Extract the [x, y] coordinate from the center of the cell holding the provided text.  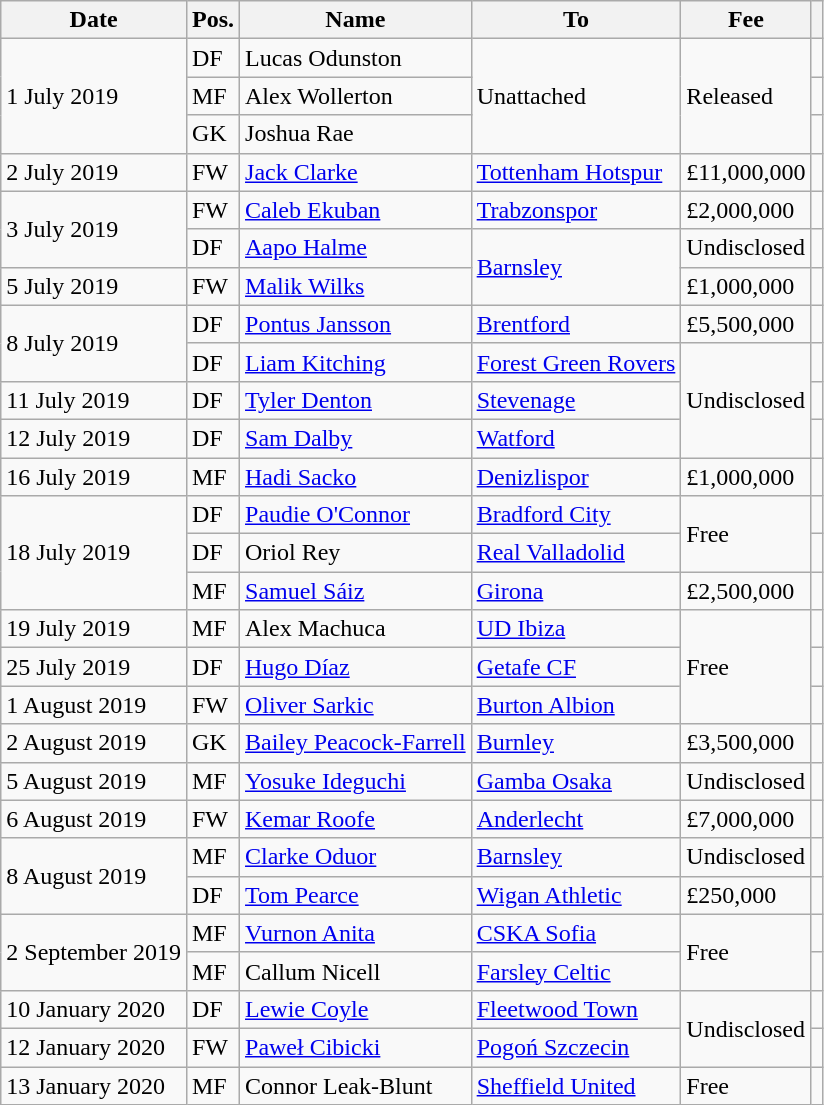
To [576, 20]
UD Ibiza [576, 629]
Name [356, 20]
18 July 2019 [94, 553]
Joshua Rae [356, 134]
25 July 2019 [94, 667]
Callum Nicell [356, 971]
Kemar Roofe [356, 819]
Clarke Oduor [356, 857]
CSKA Sofia [576, 933]
Vurnon Anita [356, 933]
Unattached [576, 96]
Trabzonspor [576, 210]
Liam Kitching [356, 362]
Hugo Díaz [356, 667]
Date [94, 20]
Connor Leak-Blunt [356, 1085]
Sam Dalby [356, 438]
Tom Pearce [356, 895]
£11,000,000 [746, 172]
Getafe CF [576, 667]
£2,000,000 [746, 210]
Fleetwood Town [576, 1009]
Caleb Ekuban [356, 210]
Girona [576, 591]
Pos. [212, 20]
Tyler Denton [356, 400]
£5,500,000 [746, 324]
Real Valladolid [576, 553]
Paweł Cibicki [356, 1047]
Stevenage [576, 400]
Wigan Athletic [576, 895]
£250,000 [746, 895]
Lucas Odunston [356, 58]
Alex Machuca [356, 629]
12 January 2020 [94, 1047]
Fee [746, 20]
Farsley Celtic [576, 971]
Bradford City [576, 515]
Malik Wilks [356, 286]
1 July 2019 [94, 96]
19 July 2019 [94, 629]
£7,000,000 [746, 819]
Yosuke Ideguchi [356, 781]
Anderlecht [576, 819]
6 August 2019 [94, 819]
2 July 2019 [94, 172]
Alex Wollerton [356, 96]
Bailey Peacock-Farrell [356, 743]
Pontus Jansson [356, 324]
11 July 2019 [94, 400]
Pogoń Szczecin [576, 1047]
Released [746, 96]
Hadi Sacko [356, 477]
2 August 2019 [94, 743]
Lewie Coyle [356, 1009]
8 August 2019 [94, 876]
Burnley [576, 743]
2 September 2019 [94, 952]
Denizlispor [576, 477]
10 January 2020 [94, 1009]
12 July 2019 [94, 438]
Aapo Halme [356, 248]
£3,500,000 [746, 743]
Sheffield United [576, 1085]
Jack Clarke [356, 172]
£2,500,000 [746, 591]
5 July 2019 [94, 286]
Brentford [576, 324]
Oliver Sarkic [356, 705]
Gamba Osaka [576, 781]
1 August 2019 [94, 705]
5 August 2019 [94, 781]
Burton Albion [576, 705]
Samuel Sáiz [356, 591]
Oriol Rey [356, 553]
13 January 2020 [94, 1085]
8 July 2019 [94, 343]
Watford [576, 438]
3 July 2019 [94, 229]
Tottenham Hotspur [576, 172]
Paudie O'Connor [356, 515]
Forest Green Rovers [576, 362]
16 July 2019 [94, 477]
